Scan for the cell matching the given text and deliver its [x, y] coordinate at center. 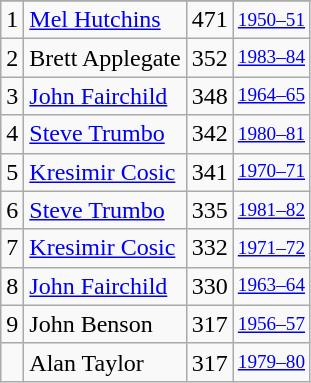
1981–82 [271, 210]
330 [210, 286]
3 [12, 96]
2 [12, 58]
348 [210, 96]
8 [12, 286]
1971–72 [271, 248]
1963–64 [271, 286]
7 [12, 248]
1980–81 [271, 134]
5 [12, 172]
1956–57 [271, 324]
4 [12, 134]
352 [210, 58]
9 [12, 324]
1979–80 [271, 362]
1 [12, 20]
Mel Hutchins [105, 20]
1950–51 [271, 20]
Brett Applegate [105, 58]
471 [210, 20]
335 [210, 210]
John Benson [105, 324]
332 [210, 248]
6 [12, 210]
341 [210, 172]
1964–65 [271, 96]
342 [210, 134]
1983–84 [271, 58]
1970–71 [271, 172]
Alan Taylor [105, 362]
